Return (x, y) of the center of cell containing provided text 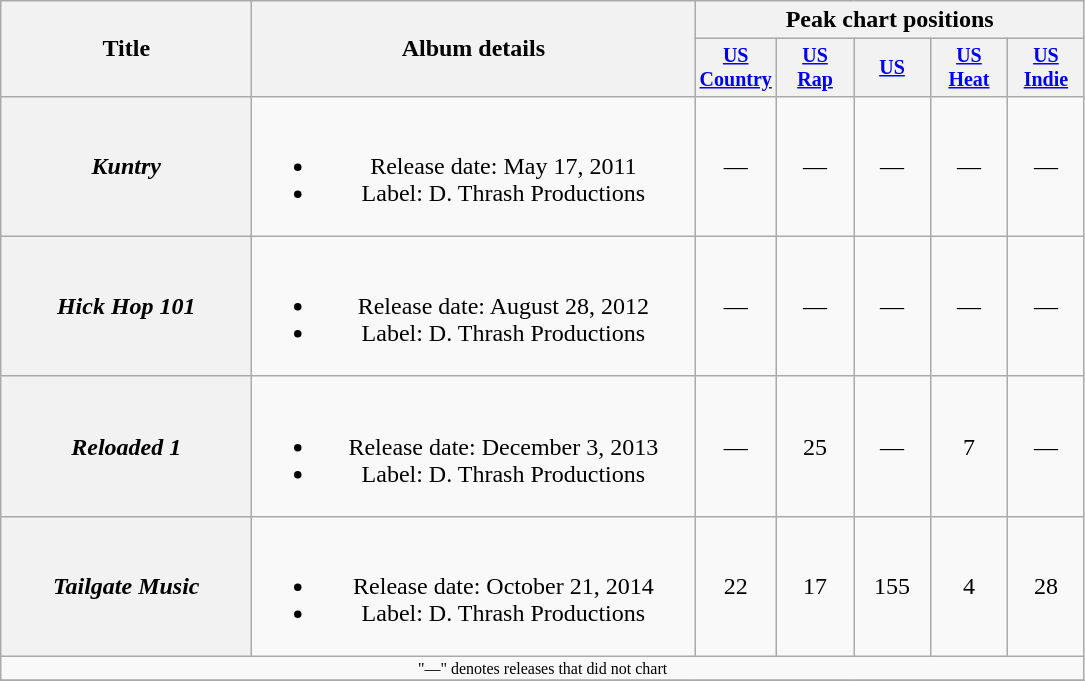
"—" denotes releases that did not chart (543, 669)
Release date: December 3, 2013Label: D. Thrash Productions (474, 446)
Kuntry (126, 166)
4 (968, 586)
Album details (474, 49)
155 (892, 586)
17 (816, 586)
US Country (736, 68)
Title (126, 49)
Hick Hop 101 (126, 306)
US (892, 68)
USIndie (1046, 68)
Release date: August 28, 2012Label: D. Thrash Productions (474, 306)
25 (816, 446)
Tailgate Music (126, 586)
Reloaded 1 (126, 446)
22 (736, 586)
USRap (816, 68)
Peak chart positions (890, 20)
28 (1046, 586)
Release date: October 21, 2014Label: D. Thrash Productions (474, 586)
USHeat (968, 68)
7 (968, 446)
Release date: May 17, 2011Label: D. Thrash Productions (474, 166)
